Determine the [X, Y] coordinate at the center of the cell enclosing the given text.  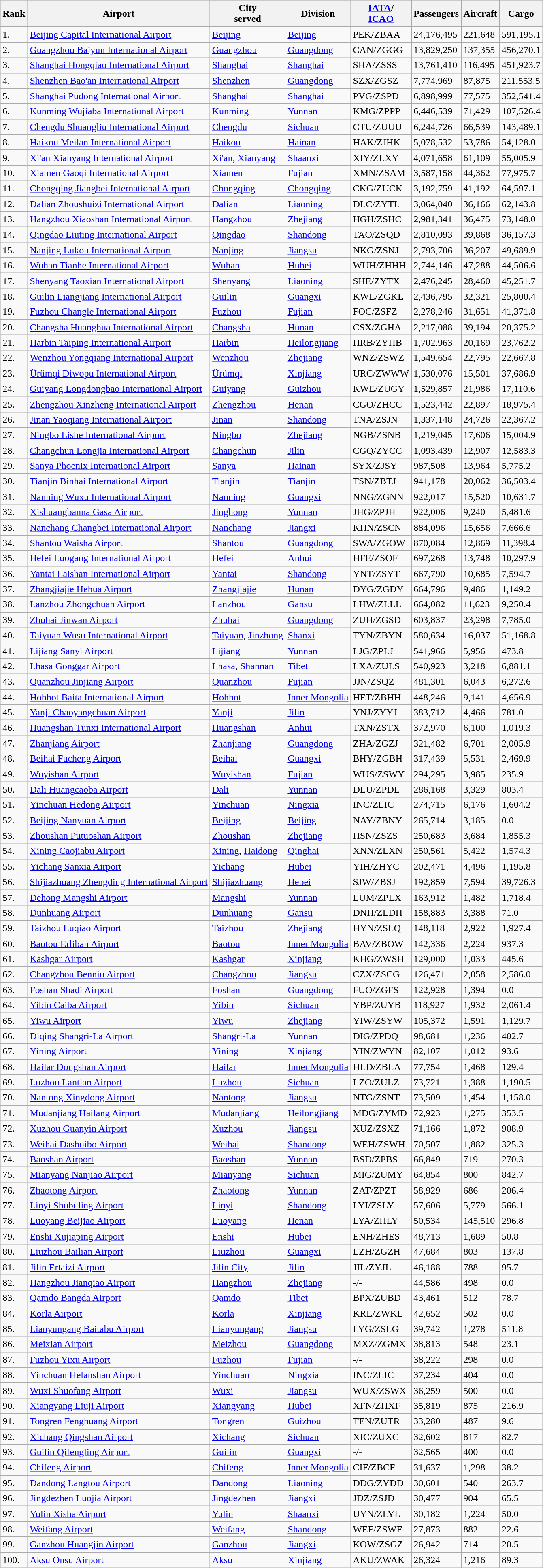
87. [14, 1360]
372,970 [437, 728]
3,185 [480, 820]
37. [14, 589]
4,466 [480, 713]
Kashgar [248, 959]
Yichang Sanxia Airport [119, 866]
Mianyang Nanjiao Airport [119, 1174]
Zhengzhou Xinzheng International Airport [119, 404]
4,071,658 [437, 157]
Wuxi Shuofang Airport [119, 1390]
31. [14, 497]
39. [14, 620]
211,553.5 [521, 81]
YIW/ZSYW [381, 1021]
73,509 [437, 1098]
77. [14, 1206]
Guiyang Longdongbao International Airport [119, 389]
70,507 [437, 1144]
Wuyishan [248, 774]
Harbin Taiping International Airport [119, 343]
2,005.9 [521, 743]
58. [14, 913]
81. [14, 1267]
Yibin [248, 1005]
Beihai Fucheng Airport [119, 759]
47,288 [480, 266]
1,932 [480, 1005]
2,586.0 [521, 974]
Yinchuan Helanshan Airport [119, 1375]
Qinghai [318, 851]
Meizhou [248, 1344]
LUM/ZPLX [381, 897]
1,224 [480, 1514]
Changsha [248, 327]
Xiamen Gaoqi International Airport [119, 173]
Chifeng Airport [119, 1468]
296.8 [521, 1221]
126,471 [437, 974]
383,712 [437, 713]
1,298 [480, 1468]
13,748 [480, 558]
32,565 [437, 1452]
548 [480, 1344]
BSD/ZPBS [381, 1159]
Xi'an Xianyang International Airport [119, 157]
CZX/ZSCG [381, 974]
44,586 [437, 1283]
922,006 [437, 512]
6,881.1 [521, 666]
99. [14, 1545]
30. [14, 481]
Hangzhou Jianqiao Airport [119, 1283]
98. [14, 1529]
48. [14, 759]
Shenzhen Bao'an International Airport [119, 81]
24,726 [480, 419]
CGO/ZHCC [381, 404]
Xishuangbanna Gasa Airport [119, 512]
Lanzhou [248, 604]
TXN/ZSTX [381, 728]
HGH/ZSHC [381, 219]
Hohhot Baita International Airport [119, 697]
31,651 [480, 312]
Cargo [521, 14]
74. [14, 1159]
456,270.1 [521, 50]
870,084 [437, 543]
20.5 [521, 1545]
206.4 [521, 1190]
Yichang [248, 866]
65. [14, 1021]
Yinchuan Hedong Airport [119, 805]
Zhoushan Putuoshan Airport [119, 836]
MIG/ZUMY [381, 1174]
2,476,245 [437, 281]
Ganzhou [248, 1545]
54. [14, 851]
50.0 [521, 1514]
Nanning Wuxu International Airport [119, 497]
1,872 [480, 1128]
9,486 [480, 589]
317,439 [437, 759]
Changzhou [248, 974]
352,541.4 [521, 96]
9. [14, 157]
2,217,088 [437, 327]
Wenzhou Yongqiang International Airport [119, 358]
Yanji Chaoyangchuan Airport [119, 713]
2. [14, 50]
325.3 [521, 1144]
CGQ/ZYCC [381, 451]
2,278,246 [437, 312]
1,882 [480, 1144]
Shijiazhuang Zhengding International Airport [119, 882]
Shangri-La [248, 1036]
44. [14, 697]
Mangshi [248, 897]
2,922 [480, 928]
35. [14, 558]
10,297.9 [521, 558]
77,975.7 [521, 173]
Jinan [248, 419]
36,475 [480, 219]
SWA/ZGOW [381, 543]
XFN/ZHXF [381, 1406]
31,637 [437, 1468]
Jilin Ertaizi Airport [119, 1267]
667,790 [437, 574]
Dali [248, 789]
51. [14, 805]
TYN/ZBYN [381, 635]
23,762.2 [521, 343]
35,819 [437, 1406]
Taizhou Luqiao Airport [119, 928]
Beijing Nanyuan Airport [119, 820]
Foshan [248, 990]
77,754 [437, 1067]
Xichang Qingshan Airport [119, 1437]
908.9 [521, 1128]
LYA/ZHLY [381, 1221]
Nanchang [248, 528]
32. [14, 512]
CSX/ZGHA [381, 327]
1,216 [480, 1560]
Changsha Huanghua International Airport [119, 327]
66. [14, 1036]
Fuzhou Changle International Airport [119, 312]
58,929 [437, 1190]
3. [14, 65]
KWE/ZUGY [381, 389]
Kunming [248, 111]
36,207 [480, 250]
43,461 [437, 1298]
Dunhuang Airport [119, 913]
17,606 [480, 435]
15,520 [480, 497]
22,367.2 [521, 419]
Hefei [248, 558]
Xining Caojiabu Airport [119, 851]
6,176 [480, 805]
WUX/ZSWX [381, 1390]
53. [14, 836]
73,148.0 [521, 219]
1,454 [480, 1098]
5,481.6 [521, 512]
511.8 [521, 1329]
BHY/ZGBH [381, 759]
30,477 [437, 1498]
1,337,148 [437, 419]
1,718.4 [521, 897]
78.7 [521, 1298]
803.4 [521, 789]
Dehong Mangshi Airport [119, 897]
WEH/ZSWH [381, 1144]
56. [14, 882]
48,713 [437, 1236]
KMG/ZPPP [381, 111]
6,272.6 [521, 681]
Huangshan [248, 728]
BAV/ZBOW [381, 944]
1,702,963 [437, 343]
TSN/ZBTJ [381, 481]
45,251.7 [521, 281]
53,786 [480, 142]
16,037 [480, 635]
NGB/ZSNB [381, 435]
DLU/ZPDL [381, 789]
265,714 [437, 820]
Weifang [248, 1529]
Baoshan [248, 1159]
18. [14, 296]
Kashgar Airport [119, 959]
10. [14, 173]
1,195.8 [521, 866]
86. [14, 1344]
129,000 [437, 959]
1,019.3 [521, 728]
Shenyang Taoxian International Airport [119, 281]
82,107 [437, 1051]
ZHA/ZGZJ [381, 743]
63. [14, 990]
Aksu Onsu Airport [119, 1560]
22,897 [480, 404]
Xi'an, Xianyang [248, 157]
Dandong Langtou Airport [119, 1483]
Wuhan [248, 266]
YIH/ZHYC [381, 866]
1,591 [480, 1021]
987,508 [437, 466]
85. [14, 1329]
2,224 [480, 944]
5,779 [480, 1206]
LZH/ZGZH [381, 1252]
DDG/ZYDD [381, 1483]
473.8 [521, 651]
36. [14, 574]
11,398.4 [521, 543]
PVG/ZSPD [381, 96]
ZAT/ZPZT [381, 1190]
25,800.4 [521, 296]
Xichang [248, 1437]
IATA/ICAO [381, 14]
163,912 [437, 897]
73. [14, 1144]
CTU/ZUUU [381, 127]
92. [14, 1437]
SHA/ZSSS [381, 65]
LJG/ZPLJ [381, 651]
Qamdo Bangda Airport [119, 1298]
Changzhou Benniu Airport [119, 974]
41,192 [480, 188]
TAO/ZSQD [381, 235]
KHG/ZWSH [381, 959]
100. [14, 1560]
88. [14, 1375]
90. [14, 1406]
Xuzhou [248, 1128]
1,855.3 [521, 836]
30,601 [437, 1483]
93.6 [521, 1051]
25. [14, 404]
11. [14, 188]
43. [14, 681]
22,667.8 [521, 358]
5,078,532 [437, 142]
1,236 [480, 1036]
Yining [248, 1051]
37,234 [437, 1375]
94. [14, 1468]
6,898,999 [437, 96]
1,482 [480, 897]
Lijiang [248, 651]
6,446,539 [437, 111]
451,923.7 [521, 65]
Mudanjiang Hailang Airport [119, 1113]
Shantou [248, 543]
6,701 [480, 743]
Yantai Laishan International Airport [119, 574]
Passengers [437, 14]
Ganzhou Huangjin Airport [119, 1545]
137.8 [521, 1252]
26,942 [437, 1545]
Luzhou Lantian Airport [119, 1082]
1,523,442 [437, 404]
1,129.7 [521, 1021]
87,875 [480, 81]
21. [14, 343]
Foshan Shadi Airport [119, 990]
1,388 [480, 1082]
Haikou Meilan International Airport [119, 142]
20,375.2 [521, 327]
250,683 [437, 836]
7,594 [480, 882]
URC/ZWWW [381, 373]
884,096 [437, 528]
BPX/ZUBD [381, 1298]
235.9 [521, 774]
3,684 [480, 836]
MXZ/ZGMX [381, 1344]
22.6 [521, 1529]
Taizhou [248, 928]
19. [14, 312]
SZX/ZGSZ [381, 81]
61,109 [480, 157]
Shantou Waisha Airport [119, 543]
41,371.8 [521, 312]
3,192,759 [437, 188]
400 [480, 1452]
20,169 [480, 343]
9,250.4 [521, 604]
Weifang Airport [119, 1529]
Beihai [248, 759]
68. [14, 1067]
Airport [119, 14]
13,761,410 [437, 65]
66,849 [437, 1159]
Lianyungang Baitabu Airport [119, 1329]
CAN/ZGGG [381, 50]
Hailar [248, 1067]
27. [14, 435]
XNN/ZLXN [381, 851]
274,715 [437, 805]
75. [14, 1174]
32,602 [437, 1437]
Zhoushan [248, 836]
7,594.7 [521, 574]
294,295 [437, 774]
Tianjin Binhai International Airport [119, 481]
73,721 [437, 1082]
148,118 [437, 928]
50,534 [437, 1221]
Guangzhou Baiyun International Airport [119, 50]
LYG/ZSLG [381, 1329]
Korla Airport [119, 1313]
5,956 [480, 651]
1,158.0 [521, 1098]
Nanchang Changbei International Airport [119, 528]
Xiamen [248, 173]
1,689 [480, 1236]
9,141 [480, 697]
286,168 [437, 789]
Tongren Fenghuang Airport [119, 1421]
42,652 [437, 1313]
1,927.4 [521, 928]
37,686.9 [521, 373]
Hohhot [248, 697]
JJN/ZSQZ [381, 681]
221,648 [480, 34]
59. [14, 928]
47,684 [437, 1252]
216.9 [521, 1406]
79. [14, 1236]
2,793,706 [437, 250]
Baoshan Airport [119, 1159]
TNA/ZSJN [381, 419]
3,587,158 [437, 173]
Sanya Phoenix International Airport [119, 466]
36,503.4 [521, 481]
Yulin Xisha Airport [119, 1514]
33,280 [437, 1421]
YBP/ZUYB [381, 1005]
97. [14, 1514]
32,321 [480, 296]
2,810,093 [437, 235]
49,689.9 [521, 250]
402.7 [521, 1036]
26. [14, 419]
64,854 [437, 1174]
12,583.3 [521, 451]
Haikou [248, 142]
Zhangjiajie Hehua Airport [119, 589]
270.3 [521, 1159]
WUS/ZSWY [381, 774]
1,033 [480, 959]
6. [14, 111]
Wenzhou [248, 358]
YNJ/ZYYJ [381, 713]
3,064,040 [437, 204]
Yantai [248, 574]
LYI/ZSLY [381, 1206]
Changchun Longjia International Airport [119, 451]
3,329 [480, 789]
33. [14, 528]
51,168.8 [521, 635]
882 [480, 1529]
4,656.9 [521, 697]
Quanzhou [248, 681]
HSN/ZSZS [381, 836]
541,966 [437, 651]
39,742 [437, 1329]
6,244,726 [437, 127]
95. [14, 1483]
Shanghai Pudong International Airport [119, 96]
KRL/ZWKL [381, 1313]
Taiyuan, Jinzhong [248, 635]
105,372 [437, 1021]
52. [14, 820]
DNH/ZLDH [381, 913]
321,482 [437, 743]
6,043 [480, 681]
39,726.3 [521, 882]
Yibin Caiba Airport [119, 1005]
145,510 [480, 1221]
Xiangyang [248, 1406]
82.7 [521, 1437]
NKG/ZSNJ [381, 250]
Qamdo [248, 1298]
Jinghong [248, 512]
448,246 [437, 697]
4. [14, 81]
96. [14, 1498]
30,182 [437, 1514]
13,829,250 [437, 50]
1,278 [480, 1329]
Weihai Dashuibo Airport [119, 1144]
8. [14, 142]
158,883 [437, 913]
57,606 [437, 1206]
64,597.1 [521, 188]
Dali Huangcaoba Airport [119, 789]
28. [14, 451]
1,190.5 [521, 1082]
1,394 [480, 990]
SJW/ZBSJ [381, 882]
Jilin City [248, 1267]
Enshi Xujiaping Airport [119, 1236]
Yulin [248, 1514]
71.0 [521, 913]
41. [14, 651]
Rank [14, 14]
NTG/ZSNT [381, 1098]
Shanxi [318, 635]
54,128.0 [521, 142]
9,240 [480, 512]
Jinan Yaoqiang International Airport [119, 419]
Hailar Dongshan Airport [119, 1067]
10,631.7 [521, 497]
15,501 [480, 373]
512 [480, 1298]
39,868 [480, 235]
Dalian [248, 204]
HAK/ZJHK [381, 142]
781.0 [521, 713]
10,685 [480, 574]
1,093,439 [437, 451]
69. [14, 1082]
Xiangyang Liuji Airport [119, 1406]
15,004.9 [521, 435]
2,981,341 [437, 219]
80. [14, 1252]
Xining, Haidong [248, 851]
89.3 [521, 1560]
36,259 [437, 1390]
XIC/ZUXC [381, 1437]
Yanji [248, 713]
Lianyungang [248, 1329]
XIY/ZLXY [381, 157]
18,975.4 [521, 404]
14. [14, 235]
40. [14, 635]
Cityserved [248, 14]
Lhasa Gonggar Airport [119, 666]
7. [14, 127]
817 [480, 1437]
89. [14, 1390]
49. [14, 774]
FUO/ZGFS [381, 990]
71,429 [480, 111]
142,336 [437, 944]
1,012 [480, 1051]
17. [14, 281]
23,298 [480, 620]
686 [480, 1190]
250,561 [437, 851]
20,062 [480, 481]
664,082 [437, 604]
23.1 [521, 1344]
922,017 [437, 497]
55. [14, 866]
143,489.1 [521, 127]
Chengdu Shuangliu International Airport [119, 127]
Korla [248, 1313]
1,468 [480, 1067]
1,530,076 [437, 373]
CKG/ZUCK [381, 188]
Guiyang [248, 389]
Nanjing [248, 250]
Ningbo Lishe International Airport [119, 435]
6,100 [480, 728]
MDG/ZYMD [381, 1113]
23. [14, 373]
15. [14, 250]
1,149.2 [521, 589]
13. [14, 219]
29. [14, 466]
Zhuhai [248, 620]
842.7 [521, 1174]
803 [480, 1252]
WUH/ZHHH [381, 266]
12. [14, 204]
15,656 [480, 528]
22. [14, 358]
HFE/ZSOF [381, 558]
298 [480, 1360]
263.7 [521, 1483]
DLC/ZYTL [381, 204]
498 [480, 1283]
45. [14, 713]
66,539 [480, 127]
Nanning [248, 497]
JHG/ZPJH [381, 512]
Fuzhou Yixu Airport [119, 1360]
60. [14, 944]
HLD/ZBLA [381, 1067]
12,907 [480, 451]
Shijiazhuang [248, 882]
Dalian Zhoushuizi International Airport [119, 204]
481,301 [437, 681]
2,061.4 [521, 1005]
KHN/ZSCN [381, 528]
Yiwu [248, 1021]
JDZ/ZSJD [381, 1498]
20. [14, 327]
46. [14, 728]
7,785.0 [521, 620]
WEF/ZSWF [381, 1529]
57. [14, 897]
XMN/ZSAM [381, 173]
77,575 [480, 96]
Aircraft [480, 14]
122,928 [437, 990]
Lhasa, Shannan [248, 666]
Chongqing Jiangbei International Airport [119, 188]
Qingdao Liuting International Airport [119, 235]
50.8 [521, 1236]
5,422 [480, 851]
11,623 [480, 604]
Ürümqi [248, 373]
Kunming Wujiaba International Airport [119, 111]
61. [14, 959]
664,796 [437, 589]
7,666.6 [521, 528]
47. [14, 743]
46,188 [437, 1267]
603,837 [437, 620]
Qingdao [248, 235]
3,985 [480, 774]
Diqing Shangri-La Airport [119, 1036]
44,506.6 [521, 266]
38,813 [437, 1344]
Zhaotong [248, 1190]
44,362 [480, 173]
28,460 [480, 281]
39,194 [480, 327]
13,964 [480, 466]
Guangzhou [248, 50]
JIL/ZYJL [381, 1267]
Zhangjiajie [248, 589]
540 [480, 1483]
Tongren [248, 1421]
Shanghai Hongqiao International Airport [119, 65]
72. [14, 1128]
Changchun [248, 451]
Ürümqi Diwopu International Airport [119, 373]
116,495 [480, 65]
Chifeng [248, 1468]
Yining Airport [119, 1051]
502 [480, 1313]
Jingdezhen Luojia Airport [119, 1498]
42. [14, 666]
Ningbo [248, 435]
7,774,969 [437, 81]
84. [14, 1313]
Luoyang [248, 1221]
HYN/ZSLQ [381, 928]
Zhuhai Jinwan Airport [119, 620]
Taiyuan Wusu International Airport [119, 635]
Yiwu Airport [119, 1021]
5,775.2 [521, 466]
Zhanjiang Airport [119, 743]
SYX/ZJSY [381, 466]
70. [14, 1098]
DIG/ZPDQ [381, 1036]
202,471 [437, 866]
HET/ZBHH [381, 697]
445.6 [521, 959]
2,436,795 [437, 296]
Nantong [248, 1098]
566.1 [521, 1206]
Huangshan Tunxi International Airport [119, 728]
NAY/ZBNY [381, 820]
XUZ/ZSXZ [381, 1128]
65.5 [521, 1498]
93. [14, 1452]
941,178 [437, 481]
Lijiang Sanyi Airport [119, 651]
937.3 [521, 944]
95.7 [521, 1267]
1. [14, 34]
1,275 [480, 1113]
67. [14, 1051]
1,574.3 [521, 851]
ENH/ZHES [381, 1236]
ZUH/ZGSD [381, 620]
Wuyishan Airport [119, 774]
16. [14, 266]
24. [14, 389]
500 [480, 1390]
Hefei Luogang International Airport [119, 558]
1,529,857 [437, 389]
YIN/ZWYN [381, 1051]
YNT/ZSYT [381, 574]
38,222 [437, 1360]
Dandong [248, 1483]
4,496 [480, 866]
875 [480, 1406]
404 [480, 1375]
Zhaotong Airport [119, 1190]
TEN/ZUTR [381, 1421]
Division [318, 14]
22,795 [480, 358]
76. [14, 1190]
12,869 [480, 543]
DYG/ZGDY [381, 589]
1,549,654 [437, 358]
WNZ/ZSWZ [381, 358]
LHW/ZLLL [381, 604]
HRB/ZYHB [381, 343]
78. [14, 1221]
LXA/ZULS [381, 666]
Lanzhou Zhongchuan Airport [119, 604]
Beijing Capital International Airport [119, 34]
38. [14, 604]
FOC/ZSFZ [381, 312]
83. [14, 1298]
719 [480, 1159]
62,143.8 [521, 204]
580,634 [437, 635]
CIF/ZBCF [381, 1468]
Baotou [248, 944]
17,110.6 [521, 389]
Xuzhou Guanyin Airport [119, 1128]
Harbin [248, 343]
Jingdezhen [248, 1498]
AKU/ZWAK [381, 1560]
Zhengzhou [248, 404]
192,859 [437, 882]
82. [14, 1283]
Linyi Shubuling Airport [119, 1206]
540,923 [437, 666]
Mudanjiang [248, 1113]
Wuxi [248, 1390]
50. [14, 789]
Dunhuang [248, 913]
98,681 [437, 1036]
27,873 [437, 1529]
Wuhan Tianhe International Airport [119, 266]
904 [480, 1498]
Luoyang Beijiao Airport [119, 1221]
5,531 [480, 759]
Guilin Qifengling Airport [119, 1452]
Guilin Liangjiang International Airport [119, 296]
62. [14, 974]
137,355 [480, 50]
129.4 [521, 1067]
591,195.1 [521, 34]
118,927 [437, 1005]
Hangzhou Xiaoshan International Airport [119, 219]
55,005.9 [521, 157]
Quanzhou Jinjiang Airport [119, 681]
SHE/ZYTX [381, 281]
KOW/ZSGZ [381, 1545]
Shenzhen [248, 81]
Sanya [248, 466]
Hebei [318, 882]
36,166 [480, 204]
71. [14, 1113]
NNG/ZGNN [381, 497]
Liuzhou [248, 1252]
Meixian Airport [119, 1344]
26,324 [437, 1560]
PEK/ZBAA [381, 34]
38.2 [521, 1468]
Aksu [248, 1560]
714 [480, 1545]
Baotou Erliban Airport [119, 944]
36,157.3 [521, 235]
71,166 [437, 1128]
24,176,495 [437, 34]
2,058 [480, 974]
1,604.2 [521, 805]
Enshi [248, 1236]
Nantong Xingdong Airport [119, 1098]
Mianyang [248, 1174]
3,218 [480, 666]
Linyi [248, 1206]
2,469.9 [521, 759]
800 [480, 1174]
Nanjing Lukou International Airport [119, 250]
91. [14, 1421]
3,388 [480, 913]
1,219,045 [437, 435]
Weihai [248, 1144]
64. [14, 1005]
21,986 [480, 389]
353.5 [521, 1113]
Liuzhou Bailian Airport [119, 1252]
2,744,146 [437, 266]
Zhanjiang [248, 743]
72,923 [437, 1113]
Shenyang [248, 281]
107,526.4 [521, 111]
KWL/ZGKL [381, 296]
Chengdu [248, 127]
9.6 [521, 1421]
487 [480, 1421]
697,268 [437, 558]
788 [480, 1267]
34. [14, 543]
Luzhou [248, 1082]
5. [14, 96]
LZO/ZULZ [381, 1082]
UYN/ZLYL [381, 1514]
